Output the (X, Y) coordinate of the center of the cell containing the given text.  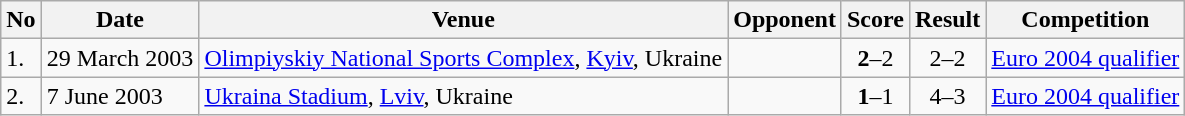
29 March 2003 (120, 58)
Result (947, 20)
Score (875, 20)
Ukraina Stadium, Lviv, Ukraine (464, 96)
4–3 (947, 96)
2. (21, 96)
No (21, 20)
Opponent (785, 20)
1–1 (875, 96)
Competition (1086, 20)
Venue (464, 20)
Date (120, 20)
Olimpiyskiy National Sports Complex, Kyiv, Ukraine (464, 58)
1. (21, 58)
7 June 2003 (120, 96)
